Pinpoint the cell where the given text exists, returning its [X, Y] midpoint coordinate. 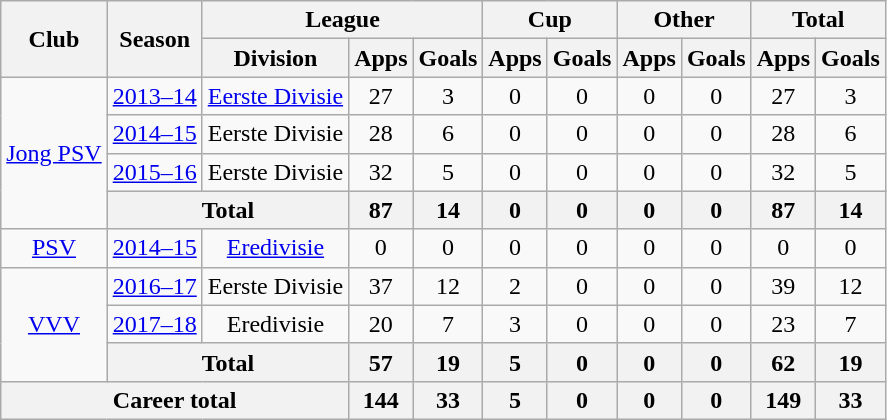
62 [783, 362]
149 [783, 400]
39 [783, 286]
2013–14 [154, 96]
Career total [175, 400]
144 [381, 400]
PSV [54, 248]
Season [154, 39]
23 [783, 324]
20 [381, 324]
2017–18 [154, 324]
2015–16 [154, 172]
Jong PSV [54, 153]
37 [381, 286]
2 [515, 286]
57 [381, 362]
League [342, 20]
Cup [550, 20]
2016–17 [154, 286]
VVV [54, 324]
Division [275, 58]
Other [684, 20]
Club [54, 39]
